Provide the (X, Y) coordinate of the cell's center where the given text is located.  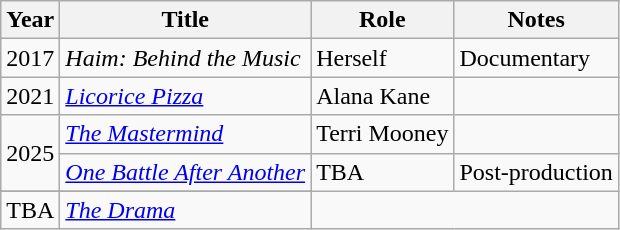
Notes (536, 20)
The Drama (186, 210)
The Mastermind (186, 134)
Haim: Behind the Music (186, 58)
2017 (30, 58)
2025 (30, 153)
Herself (382, 58)
Post-production (536, 172)
Role (382, 20)
Terri Mooney (382, 134)
Title (186, 20)
Licorice Pizza (186, 96)
Alana Kane (382, 96)
Documentary (536, 58)
2021 (30, 96)
One Battle After Another (186, 172)
Year (30, 20)
